For the text-containing cell, return its midpoint in (X, Y) coordinate format. 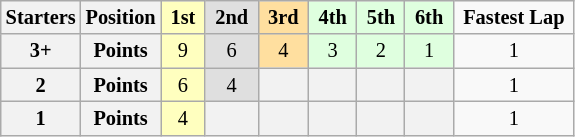
3rd (283, 17)
2nd (232, 17)
4th (333, 17)
3 (333, 51)
3+ (41, 51)
6th (429, 17)
Starters (41, 17)
9 (184, 51)
1st (184, 17)
Position (121, 17)
5th (381, 17)
Fastest Lap (514, 17)
